Scan for the cell matching the given text and deliver its [x, y] coordinate at center. 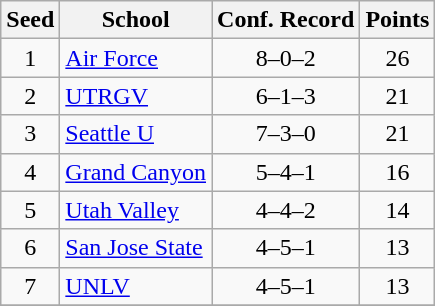
Conf. Record [286, 20]
8–0–2 [286, 58]
San Jose State [136, 248]
5 [30, 210]
7 [30, 286]
3 [30, 134]
6–1–3 [286, 96]
14 [398, 210]
1 [30, 58]
6 [30, 248]
4 [30, 172]
4–4–2 [286, 210]
5–4–1 [286, 172]
UTRGV [136, 96]
School [136, 20]
16 [398, 172]
2 [30, 96]
26 [398, 58]
Points [398, 20]
7–3–0 [286, 134]
Seed [30, 20]
Air Force [136, 58]
Seattle U [136, 134]
Utah Valley [136, 210]
UNLV [136, 286]
Grand Canyon [136, 172]
